Output the [X, Y] coordinate of the center of the cell containing the given text.  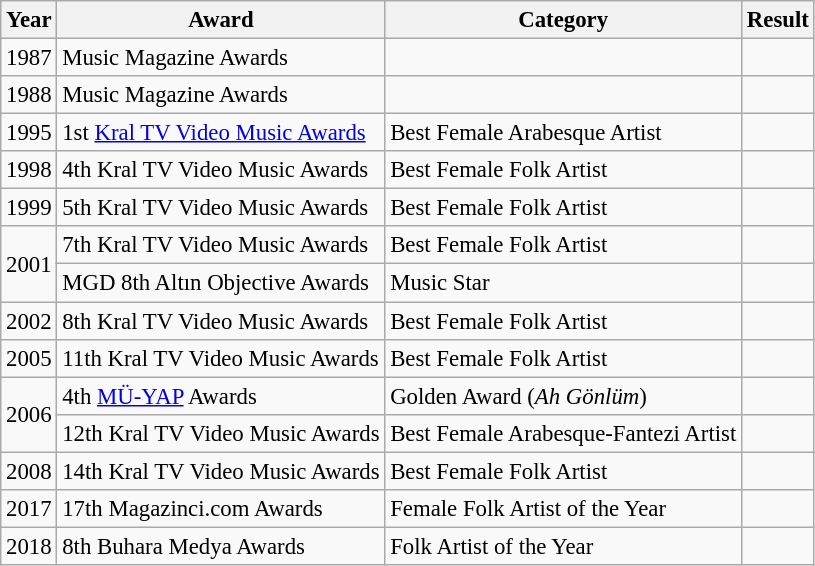
12th Kral TV Video Music Awards [221, 433]
7th Kral TV Video Music Awards [221, 245]
1998 [29, 170]
2006 [29, 414]
Music Star [564, 283]
8th Buhara Medya Awards [221, 546]
2018 [29, 546]
14th Kral TV Video Music Awards [221, 471]
4th MÜ-YAP Awards [221, 396]
Category [564, 20]
Folk Artist of the Year [564, 546]
2001 [29, 264]
2005 [29, 358]
17th Magazinci.com Awards [221, 509]
5th Kral TV Video Music Awards [221, 208]
8th Kral TV Video Music Awards [221, 321]
1987 [29, 58]
Award [221, 20]
1988 [29, 95]
2008 [29, 471]
11th Kral TV Video Music Awards [221, 358]
1999 [29, 208]
Golden Award (Ah Gönlüm) [564, 396]
2002 [29, 321]
1st Kral TV Video Music Awards [221, 133]
Year [29, 20]
Best Female Arabesque-Fantezi Artist [564, 433]
4th Kral TV Video Music Awards [221, 170]
Female Folk Artist of the Year [564, 509]
Best Female Arabesque Artist [564, 133]
2017 [29, 509]
MGD 8th Altın Objective Awards [221, 283]
1995 [29, 133]
Result [778, 20]
